Find where the given text appears and provide that cell's center as (x, y) coordinate. 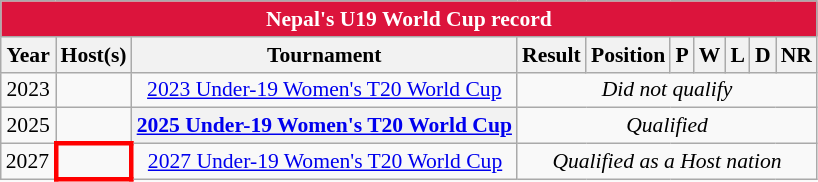
Host(s) (94, 55)
D (763, 55)
2025 Under-19 Women's T20 World Cup (324, 126)
Year (28, 55)
Did not qualify (667, 90)
Qualified as a Host nation (667, 162)
2027 Under-19 Women's T20 World Cup (324, 162)
2023 Under-19 Women's T20 World Cup (324, 90)
Tournament (324, 55)
W (710, 55)
P (682, 55)
Result (552, 55)
2025 (28, 126)
NR (796, 55)
Qualified (667, 126)
2027 (28, 162)
L (738, 55)
Position (628, 55)
2023 (28, 90)
Nepal's U19 World Cup record (409, 19)
